From the cell containing the given text, extract its center point as [x, y] coordinate. 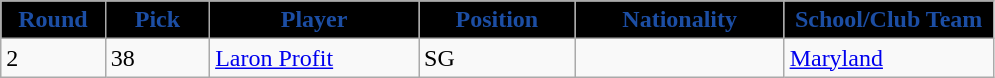
School/Club Team [888, 20]
Pick [157, 20]
Position [498, 20]
Player [314, 20]
Maryland [888, 58]
38 [157, 58]
2 [53, 58]
Laron Profit [314, 58]
Round [53, 20]
Nationality [680, 20]
SG [498, 58]
